Scan for the cell matching the given text and deliver its (X, Y) coordinate at center. 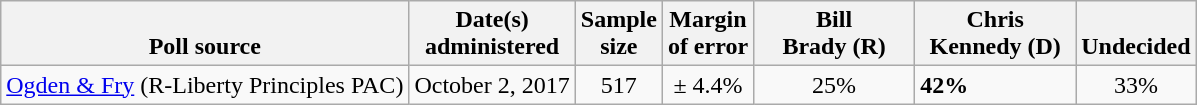
Poll source (205, 34)
Samplesize (618, 34)
Marginof error (708, 34)
517 (618, 85)
Date(s)administered (492, 34)
Undecided (1136, 34)
BillBrady (R) (834, 34)
42% (996, 85)
Ogden & Fry (R-Liberty Principles PAC) (205, 85)
± 4.4% (708, 85)
ChrisKennedy (D) (996, 34)
25% (834, 85)
33% (1136, 85)
October 2, 2017 (492, 85)
